Output the (X, Y) coordinate of the center of the cell containing the given text.  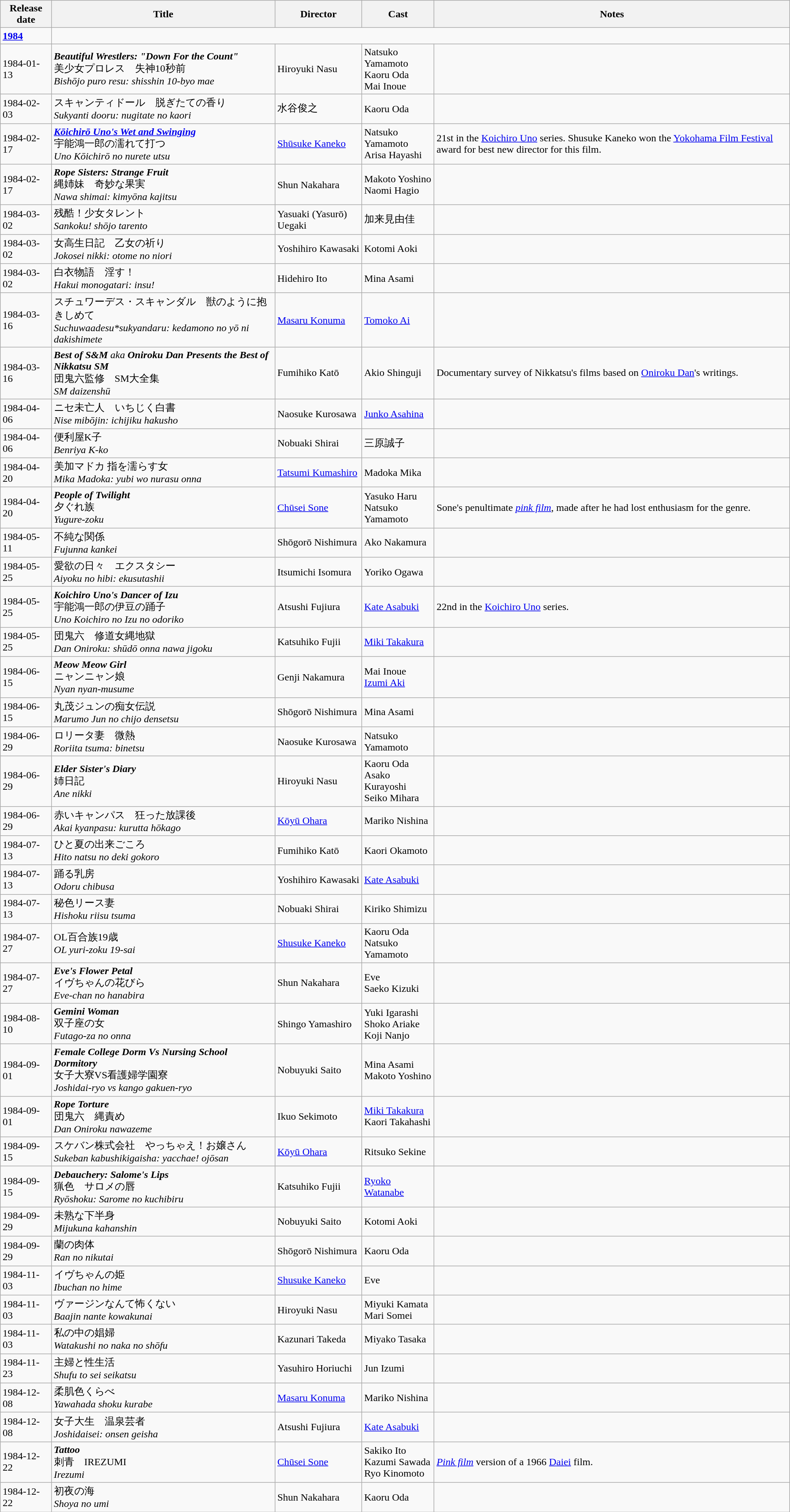
白衣物語 淫す！Hakui monogatari: insu! (163, 278)
イヴちゃんの姫Ibuchan no hime (163, 1280)
1984 (26, 36)
OL百合族19歳OL yuri-zoku 19-sai (163, 943)
Junko Asahina (398, 414)
Koichiro Uno's Dancer of Izu宇能鴻一郎の伊豆の踊子Uno Koichiro no Izu no odoriko (163, 607)
1984-05-11 (26, 543)
ひと夏の出来ごころHito natsu no deki gokoro (163, 850)
Tattoo刺青 IREZUMIIrezumi (163, 1462)
Ryoko Watanabe (398, 1186)
Miki Takakura (398, 642)
Miki TakakuraKaori Takahashi (398, 1116)
女高生日記 乙女の祈りJokosei nikki: otome no niori (163, 249)
Meow Meow Girlニャンニャン娘Nyan nyan-musume (163, 677)
愛欲の日々 エクスタシーAiyoku no hibi: ekusutashii (163, 572)
秘色リース妻Hishoku riisu tsuma (163, 909)
Eve's Flower Petalイヴちゃんの花びらEve-chan no hanabira (163, 983)
スケバン株式会社 やっちゃえ！お嬢さんSukeban kabushikigaisha: yacchae! ojōsan (163, 1152)
Best of S&M aka Oniroku Dan Presents the Best of Nikkatsu SM団鬼六監修 SM大全集SM daizenshū (163, 373)
Kaori Okamoto (398, 850)
Eve (398, 1280)
EveSaeko Kizuki (398, 983)
Madoka Mika (398, 472)
Gemini Woman双子座の女Futago-za no onna (163, 1023)
主婦と性生活Shufu to sei seikatsu (163, 1369)
Genji Nakamura (319, 677)
21st in the Koichiro Uno series. Shusuke Kaneko won the Yokohama Film Festival award for best new director for this film. (612, 143)
美加マドカ 指を濡らす女Mika Madoka: yubi wo nurasu onna (163, 472)
Tatsumi Kumashiro (319, 472)
Ako Nakamura (398, 543)
スキャンティドール 脱ぎたての香りSukyanti dooru: nugitate no kaori (163, 109)
Yasuhiro Horiuchi (319, 1369)
1984-01-13 (26, 69)
Natsuko YamamotoKaoru OdaMai Inoue (398, 69)
便利屋K子Benriya K-ko (163, 443)
Yoriko Ogawa (398, 572)
水谷俊之 (319, 109)
People of Twilight夕ぐれ族Yugure-zoku (163, 508)
Debauchery: Salome's Lips猟色 サロメの唇Ryōshoku: Sarome no kuchibiru (163, 1186)
1984-11-23 (26, 1369)
Hidehiro Ito (319, 278)
Tomoko Ai (398, 320)
Sone's penultimate pink film, made after he had lost enthusiasm for the genre. (612, 508)
Natsuko Yamamoto (398, 742)
Shingo Yamashiro (319, 1023)
Itsumichi Isomura (319, 572)
Director (319, 14)
Sakiko ItoKazumi SawadaRyo Kinomoto (398, 1462)
Makoto YoshinoNaomi Hagio (398, 185)
Kiriko Shimizu (398, 909)
Yuki IgarashiShoko AriakeKoji Nanjo (398, 1023)
スチュワーデス・スキャンダル 獣のように抱きしめてSuchuwaadesu*sukyandaru: kedamono no yō ni dakishimete (163, 320)
1984-02-03 (26, 109)
Akio Shinguji (398, 373)
赤いキャンパス 狂った放課後Akai kyanpasu: kurutta hōkago (163, 821)
Rope Sisters: Strange Fruit縄姉妹 奇妙な果実Nawa shimai: kimyōna kajitsu (163, 185)
1984-08-10 (26, 1023)
Kaoru OdaNatsuko Yamamoto (398, 943)
Natsuko YamamotoArisa Hayashi (398, 143)
Kazunari Takeda (319, 1339)
Mai InoueIzumi Aki (398, 677)
Pink film version of a 1966 Daiei film. (612, 1462)
私の中の娼婦Watakushi no naka no shōfu (163, 1339)
残酷！少女タレントSankoku! shōjo tarento (163, 220)
Cast (398, 14)
Kaoru OdaAsako KurayoshiSeiko Mihara (398, 781)
Jun Izumi (398, 1369)
踊る乳房Odoru chibusa (163, 880)
Title (163, 14)
Elder Sister's Diary姉日記Ane nikki (163, 781)
Ikuo Sekimoto (319, 1116)
蘭の肉体Ran no nikutai (163, 1251)
22nd in the Koichiro Uno series. (612, 607)
Documentary survey of Nikkatsu's films based on Oniroku Dan's writings. (612, 373)
Mina AsamiMakoto Yoshino (398, 1070)
Release date (26, 14)
Kōichirō Uno's Wet and Swinging宇能鴻一郎の濡れて打つUno Kōichirō no nurete utsu (163, 143)
Female College Dorm Vs Nursing School Dormitory女子大寮VS看護婦学園寮Joshidai-ryo vs kango gakuen-ryo (163, 1070)
Yasuaki (Yasurō) Uegaki (319, 220)
未熟な下半身Mijukuna kahanshin (163, 1222)
加来見由佳 (398, 220)
団鬼六 修道女縄地獄Dan Oniroku: shūdō onna nawa jigoku (163, 642)
Yasuko HaruNatsuko Yamamoto (398, 508)
初夜の海Shoya no umi (163, 1497)
Ritsuko Sekine (398, 1152)
Beautiful Wrestlers: "Down For the Count"美少女プロレス 失神10秒前Bishōjo puro resu: shisshin 10-byo mae (163, 69)
ニセ未亡人 いちじく白書Nise mibōjin: ichijiku hakusho (163, 414)
女子大生 温泉芸者Joshidaisei: onsen geisha (163, 1427)
Miyuki KamataMari Somei (398, 1310)
Rope Torture団鬼六 縄責めDan Oniroku nawazeme (163, 1116)
Notes (612, 14)
Shūsuke Kaneko (319, 143)
ロリータ妻 微熱Roriita tsuma: binetsu (163, 742)
ヴァージンなんて怖くないBaajin nante kowakunai (163, 1310)
不純な関係Fujunna kankei (163, 543)
柔肌色くらべYawahada shoku kurabe (163, 1398)
丸茂ジュンの痴女伝説Marumo Jun no chijo densetsu (163, 712)
三原誠子 (398, 443)
Miyako Tasaka (398, 1339)
